Determine the (x, y) coordinate at the center of the cell enclosing the given text.  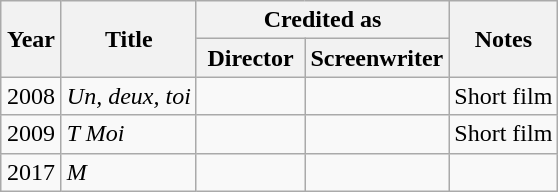
Screenwriter (377, 58)
2009 (32, 134)
Year (32, 39)
M (128, 172)
2017 (32, 172)
Notes (504, 39)
Credited as (322, 20)
2008 (32, 96)
Title (128, 39)
T Moi (128, 134)
Un, deux, toi (128, 96)
Director (250, 58)
